Provide the (x, y) coordinate of the cell's center where the given text is located.  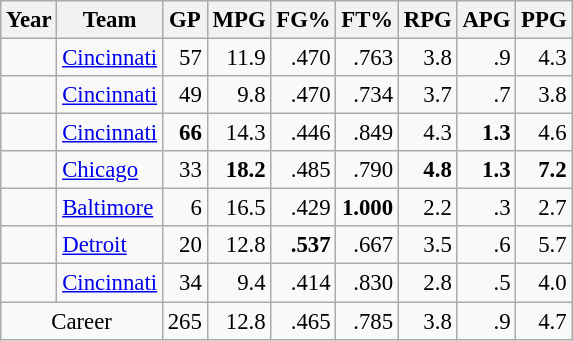
3.5 (428, 245)
.785 (368, 321)
34 (184, 283)
18.2 (239, 170)
57 (184, 58)
GP (184, 20)
1.000 (368, 208)
9.4 (239, 283)
11.9 (239, 58)
.485 (304, 170)
.734 (368, 95)
.6 (486, 245)
4.7 (544, 321)
Team (110, 20)
33 (184, 170)
.7 (486, 95)
MPG (239, 20)
16.5 (239, 208)
66 (184, 133)
6 (184, 208)
FT% (368, 20)
4.8 (428, 170)
.5 (486, 283)
.537 (304, 245)
FG% (304, 20)
4.0 (544, 283)
2.2 (428, 208)
.465 (304, 321)
Detroit (110, 245)
RPG (428, 20)
APG (486, 20)
2.8 (428, 283)
.667 (368, 245)
265 (184, 321)
3.7 (428, 95)
.429 (304, 208)
2.7 (544, 208)
4.6 (544, 133)
14.3 (239, 133)
Baltimore (110, 208)
Career (82, 321)
.414 (304, 283)
.830 (368, 283)
.790 (368, 170)
5.7 (544, 245)
7.2 (544, 170)
Year (29, 20)
.3 (486, 208)
.446 (304, 133)
PPG (544, 20)
49 (184, 95)
.763 (368, 58)
9.8 (239, 95)
.849 (368, 133)
20 (184, 245)
Chicago (110, 170)
